Determine the (x, y) coordinate at the center of the cell enclosing the given text.  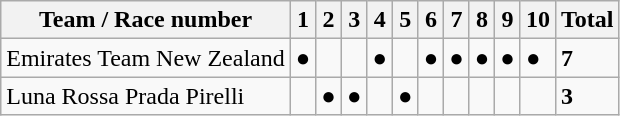
8 (482, 20)
6 (431, 20)
Luna Rossa Prada Pirelli (146, 96)
Emirates Team New Zealand (146, 58)
Team / Race number (146, 20)
1 (303, 20)
10 (538, 20)
5 (406, 20)
4 (380, 20)
Total (587, 20)
9 (508, 20)
2 (329, 20)
